Locate the cell with the specified text and output its [X, Y] center coordinate. 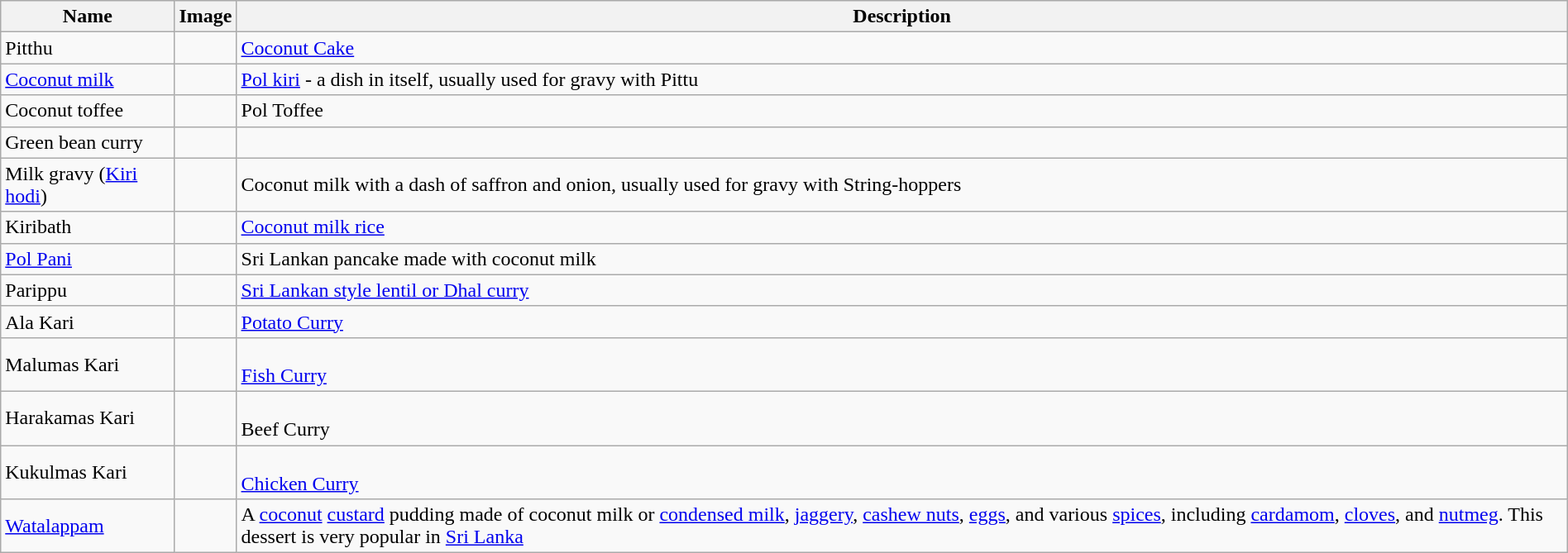
Name [88, 17]
Potato Curry [901, 322]
Sri Lankan pancake made with coconut milk [901, 259]
Beef Curry [901, 418]
Kukulmas Kari [88, 471]
Green bean curry [88, 142]
Harakamas Kari [88, 418]
Coconut milk with a dash of saffron and onion, usually used for gravy with String-hoppers [901, 185]
Coconut toffee [88, 111]
Image [205, 17]
Description [901, 17]
Fish Curry [901, 364]
Sri Lankan style lentil or Dhal curry [901, 290]
Kiribath [88, 227]
Coconut Cake [901, 48]
Watalappam [88, 526]
Milk gravy (Kiri hodi) [88, 185]
Coconut milk [88, 79]
Pitthu [88, 48]
Pol kiri - a dish in itself, usually used for gravy with Pittu [901, 79]
Coconut milk rice [901, 227]
Malumas Kari [88, 364]
Ala Kari [88, 322]
Pol Pani [88, 259]
Parippu [88, 290]
Pol Toffee [901, 111]
Chicken Curry [901, 471]
